Provide the [X, Y] coordinate of the cell's center where the given text is located.  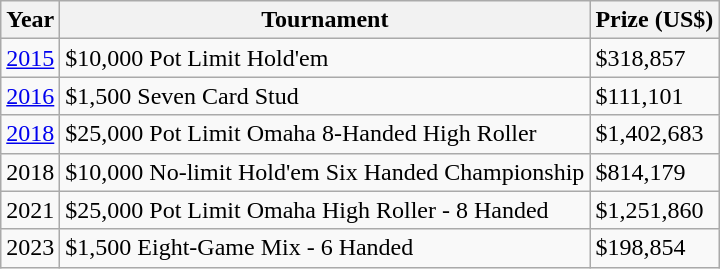
Prize (US$) [654, 20]
$111,101 [654, 96]
$25,000 Pot Limit Omaha High Roller - 8 Handed [325, 210]
$1,500 Eight-Game Mix - 6 Handed [325, 248]
$1,402,683 [654, 134]
Tournament [325, 20]
Year [30, 20]
2016 [30, 96]
$1,251,860 [654, 210]
2023 [30, 248]
$814,179 [654, 172]
2015 [30, 58]
$318,857 [654, 58]
$10,000 Pot Limit Hold'em [325, 58]
$10,000 No-limit Hold'em Six Handed Championship [325, 172]
2021 [30, 210]
$25,000 Pot Limit Omaha 8-Handed High Roller [325, 134]
$1,500 Seven Card Stud [325, 96]
$198,854 [654, 248]
